Determine the [X, Y] coordinate at the center of the cell enclosing the given text.  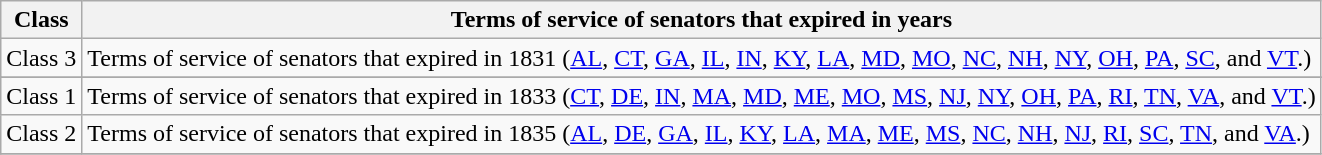
Class 2 [42, 134]
Class 3 [42, 58]
Terms of service of senators that expired in years [702, 20]
Terms of service of senators that expired in 1831 (AL, CT, GA, IL, IN, KY, LA, MD, MO, NC, NH, NY, OH, PA, SC, and VT.) [702, 58]
Class 1 [42, 96]
Terms of service of senators that expired in 1835 (AL, DE, GA, IL, KY, LA, MA, ME, MS, NC, NH, NJ, RI, SC, TN, and VA.) [702, 134]
Terms of service of senators that expired in 1833 (CT, DE, IN, MA, MD, ME, MO, MS, NJ, NY, OH, PA, RI, TN, VA, and VT.) [702, 96]
Class [42, 20]
